Locate the cell with the specified text and output its (X, Y) center coordinate. 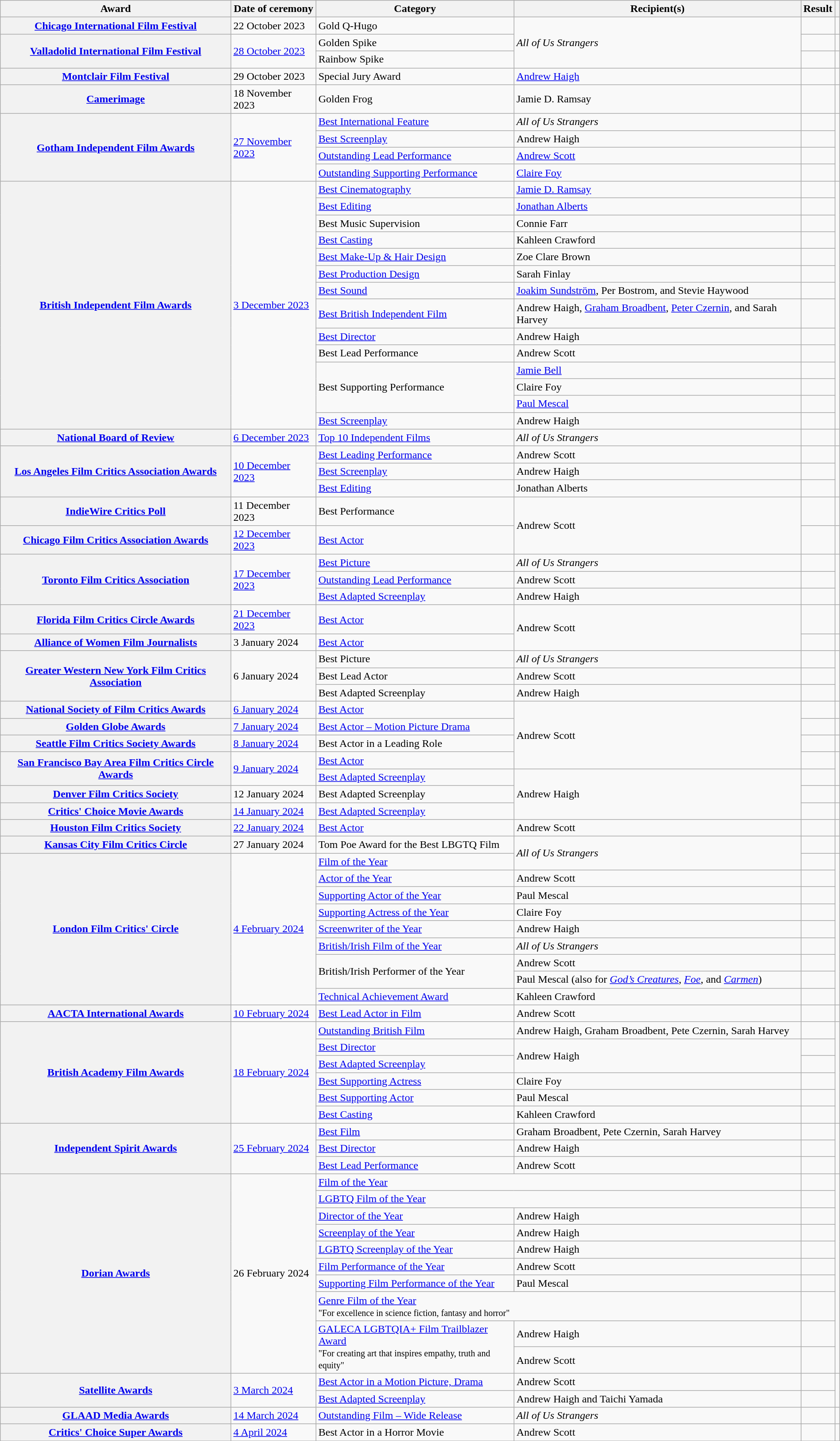
Best Lead Actor (415, 676)
Dorian Awards (116, 1274)
Award (116, 9)
Best International Feature (415, 122)
22 January 2024 (273, 828)
Screenplay of the Year (415, 1233)
Special Jury Award (415, 76)
National Board of Review (116, 437)
3 January 2024 (273, 642)
28 October 2023 (273, 51)
27 November 2023 (273, 147)
Joakim Sundström, Per Bostrom, and Stevie Haywood (657, 291)
Director of the Year (415, 1216)
Camerimage (116, 99)
San Francisco Bay Area Film Critics Circle Awards (116, 769)
GLAAD Media Awards (116, 1416)
Chicago International Film Festival (116, 26)
Andrew Haigh, Graham Broadbent, Peter Czernin, and Sarah Harvey (657, 314)
18 February 2024 (273, 1072)
Los Angeles Film Critics Association Awards (116, 471)
Best Actor in a Leading Role (415, 743)
3 March 2024 (273, 1390)
Seattle Film Critics Society Awards (116, 743)
Best Supporting Performance (415, 387)
Golden Spike (415, 43)
4 February 2024 (273, 929)
Best Leading Performance (415, 454)
Gotham Independent Film Awards (116, 147)
22 October 2023 (273, 26)
Best Supporting Actor (415, 1098)
Golden Globe Awards (116, 726)
29 October 2023 (273, 76)
Toronto Film Critics Association (116, 580)
Best Sound (415, 291)
Film Performance of the Year (415, 1266)
Supporting Film Performance of the Year (415, 1283)
Best Lead Actor in Film (415, 1013)
Best British Independent Film (415, 314)
Rainbow Spike (415, 59)
Graham Broadbent, Pete Czernin, Sarah Harvey (657, 1132)
4 April 2024 (273, 1433)
Florida Film Critics Circle Awards (116, 620)
Actor of the Year (415, 879)
Sarah Finlay (657, 274)
8 January 2024 (273, 743)
British/Irish Performer of the Year (415, 971)
Critics' Choice Super Awards (116, 1433)
Best Make-Up & Hair Design (415, 257)
GALECA LGBTQIA+ Film Trailblazer Award"For creating art that inspires empathy, truth and equity" (415, 1347)
11 December 2023 (273, 511)
Genre Film of the Year"For excellence in science fiction, fantasy and horror" (558, 1306)
Houston Film Critics Society (116, 828)
Montclair Film Festival (116, 76)
25 February 2024 (273, 1148)
Andrew Haigh and Taichi Yamada (657, 1398)
British Independent Film Awards (116, 305)
British Academy Film Awards (116, 1072)
Gold Q-Hugo (415, 26)
18 November 2023 (273, 99)
3 December 2023 (273, 305)
Paul Mescal (also for God’s Creatures, Foe, and Carmen) (657, 980)
Connie Farr (657, 223)
14 March 2024 (273, 1416)
AACTA International Awards (116, 1013)
LGBTQ Screenplay of the Year (415, 1250)
Golden Frog (415, 99)
Best Film (415, 1132)
Technical Achievement Award (415, 996)
17 December 2023 (273, 580)
Tom Poe Award for the Best LBGTQ Film (415, 845)
Andrew Haigh, Graham Broadbent, Pete Czernin, Sarah Harvey (657, 1030)
Valladolid International Film Festival (116, 51)
National Society of Film Critics Awards (116, 710)
Satellite Awards (116, 1390)
Best Actor in a Horror Movie (415, 1433)
Best Music Supervision (415, 223)
Chicago Film Critics Association Awards (116, 540)
Result (818, 9)
LGBTQ Film of the Year (558, 1199)
Supporting Actor of the Year (415, 895)
10 December 2023 (273, 471)
Best Production Design (415, 274)
Zoe Clare Brown (657, 257)
Date of ceremony (273, 9)
12 December 2023 (273, 540)
Outstanding British Film (415, 1030)
21 December 2023 (273, 620)
27 January 2024 (273, 845)
British/Irish Film of the Year (415, 946)
Independent Spirit Awards (116, 1148)
Supporting Actress of the Year (415, 912)
14 January 2024 (273, 811)
Screenwriter of the Year (415, 929)
Best Cinematography (415, 189)
Category (415, 9)
Alliance of Women Film Journalists (116, 642)
Jamie Bell (657, 370)
Greater Western New York Film Critics Association (116, 676)
Best Performance (415, 511)
Denver Film Critics Society (116, 794)
Critics' Choice Movie Awards (116, 811)
Best Supporting Actress (415, 1081)
Top 10 Independent Films (415, 437)
London Film Critics' Circle (116, 929)
Outstanding Supporting Performance (415, 172)
IndieWire Critics Poll (116, 511)
6 December 2023 (273, 437)
7 January 2024 (273, 726)
Best Actor in a Motion Picture, Drama (415, 1382)
Kansas City Film Critics Circle (116, 845)
Best Actor – Motion Picture Drama (415, 726)
Recipient(s) (657, 9)
9 January 2024 (273, 769)
26 February 2024 (273, 1274)
Outstanding Film – Wide Release (415, 1416)
12 January 2024 (273, 794)
10 February 2024 (273, 1013)
